Return [X, Y] of the center of cell containing provided text 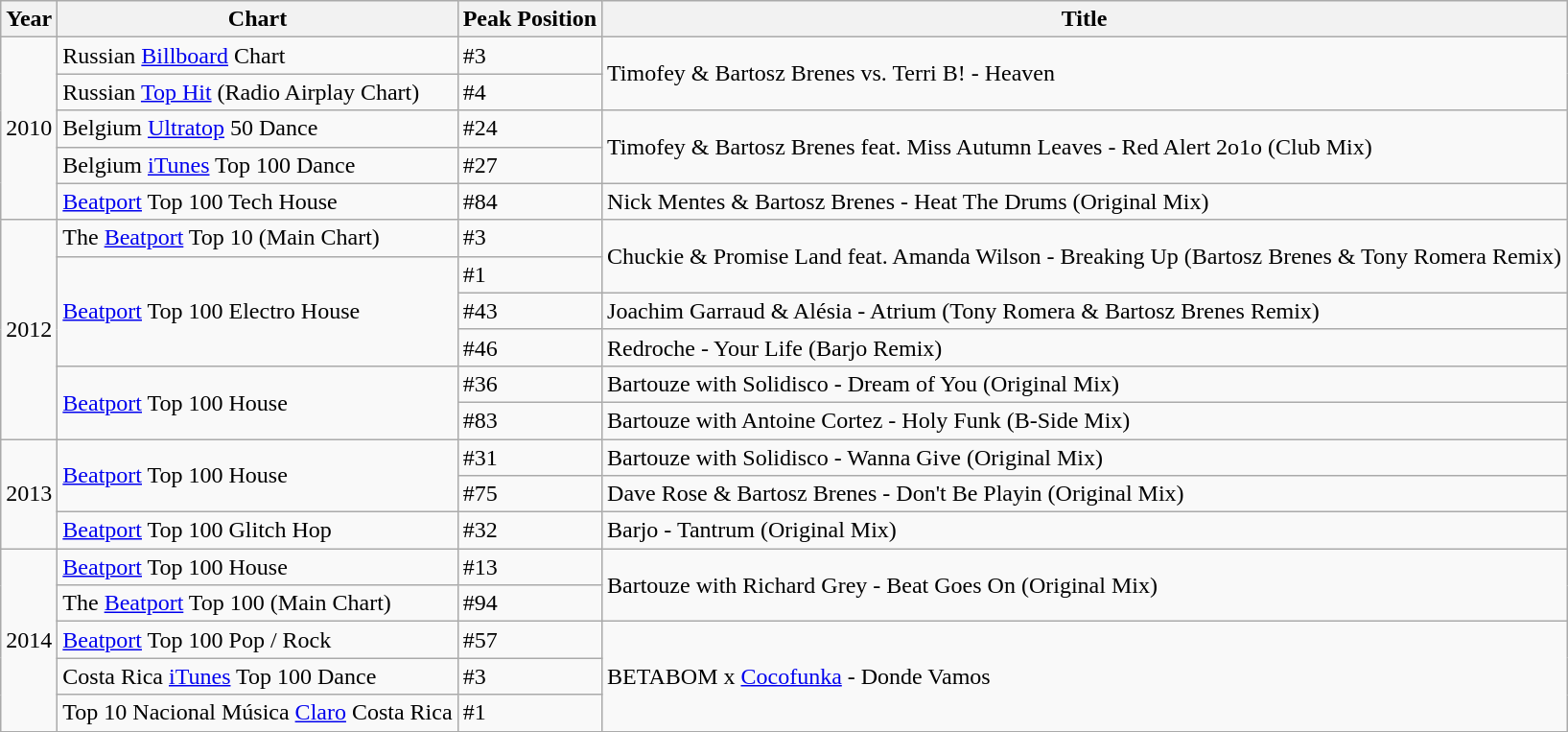
Redroche - Your Life (Barjo Remix) [1085, 347]
2012 [29, 329]
Beatport Top 100 Electro House [257, 311]
#24 [529, 129]
Beatport Top 100 Glitch Hop [257, 531]
#27 [529, 165]
#4 [529, 92]
Beatport Top 100 Tech House [257, 201]
Nick Mentes & Bartosz Brenes - Heat The Drums (Original Mix) [1085, 201]
Dave Rose & Bartosz Brenes - Don't Be Playin (Original Mix) [1085, 494]
Barjo - Tantrum (Original Mix) [1085, 531]
#31 [529, 458]
Year [29, 19]
Belgium Ultratop 50 Dance [257, 129]
#75 [529, 494]
Chuckie & Promise Land feat. Amanda Wilson - Breaking Up (Bartosz Brenes & Tony Romera Remix) [1085, 256]
Bartouze with Richard Grey - Beat Goes On (Original Mix) [1085, 585]
#36 [529, 384]
Bartouze with Solidisco - Wanna Give (Original Mix) [1085, 458]
Joachim Garraud & Alésia - Atrium (Tony Romera & Bartosz Brenes Remix) [1085, 311]
2014 [29, 640]
Russian Billboard Chart [257, 56]
Top 10 Nacional Música Claro Costa Rica [257, 713]
Peak Position [529, 19]
#43 [529, 311]
Beatport Top 100 Pop / Rock [257, 640]
2013 [29, 494]
Title [1085, 19]
#84 [529, 201]
Belgium iTunes Top 100 Dance [257, 165]
The Beatport Top 100 (Main Chart) [257, 603]
#83 [529, 420]
Timofey & Bartosz Brenes vs. Terri B! - Heaven [1085, 74]
Costa Rica iTunes Top 100 Dance [257, 676]
#94 [529, 603]
Bartouze with Solidisco - Dream of You (Original Mix) [1085, 384]
Russian Top Hit (Radio Airplay Chart) [257, 92]
Timofey & Bartosz Brenes feat. Miss Autumn Leaves - Red Alert 2o1o (Club Mix) [1085, 147]
Chart [257, 19]
#46 [529, 347]
2010 [29, 129]
#32 [529, 531]
Bartouze with Antoine Cortez - Holy Funk (B-Side Mix) [1085, 420]
#57 [529, 640]
The Beatport Top 10 (Main Chart) [257, 238]
BETABOM x Cocofunka - Donde Vamos [1085, 676]
#13 [529, 567]
